Find where the given text appears and provide that cell's center as [X, Y] coordinate. 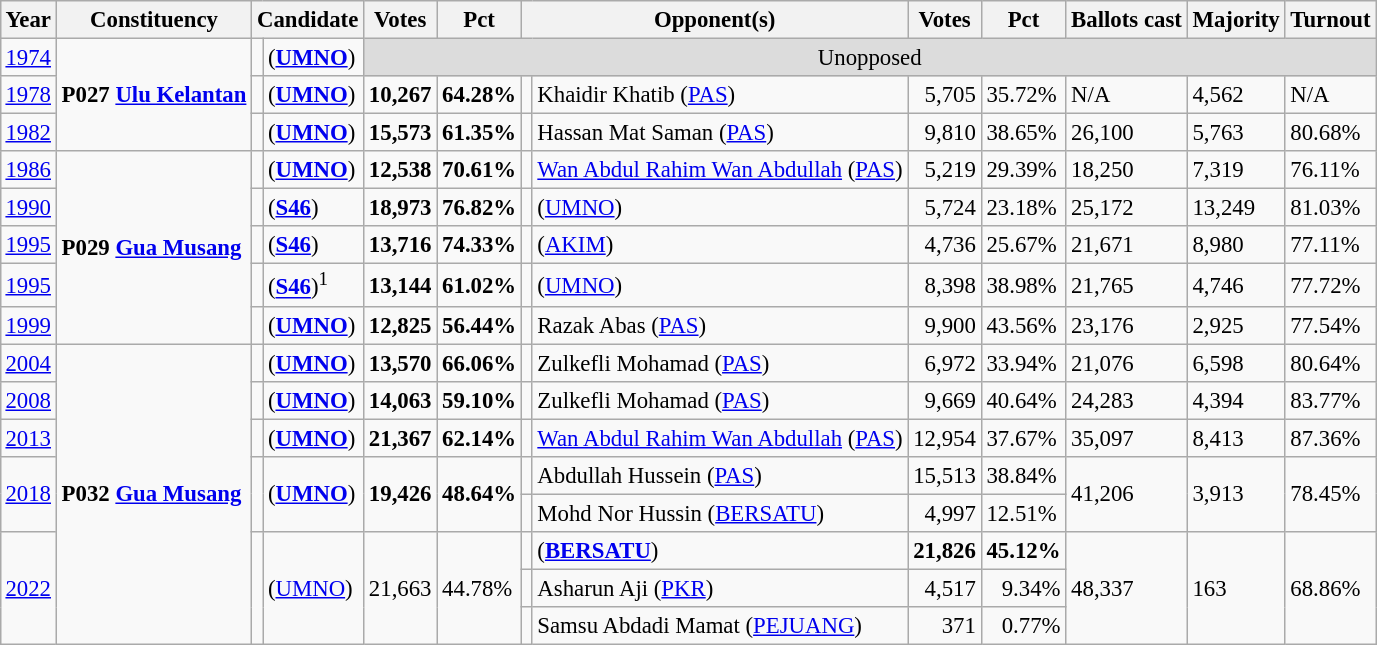
6,598 [1236, 363]
41,206 [1126, 494]
Year [28, 20]
4,997 [944, 513]
43.56% [1024, 325]
Unopposed [870, 57]
74.33% [480, 245]
12,538 [400, 170]
35.72% [1024, 95]
15,513 [944, 475]
76.82% [480, 208]
23,176 [1126, 325]
1978 [28, 95]
48,337 [1126, 588]
Abdullah Hussein (PAS) [720, 475]
6,972 [944, 363]
18,973 [400, 208]
12,825 [400, 325]
33.94% [1024, 363]
(BERSATU) [720, 551]
25,172 [1126, 208]
4,746 [1236, 285]
80.68% [1330, 133]
37.67% [1024, 438]
13,144 [400, 285]
13,716 [400, 245]
38.98% [1024, 285]
2018 [28, 494]
8,980 [1236, 245]
4,394 [1236, 400]
38.65% [1024, 133]
Khaidir Khatib (PAS) [720, 95]
Razak Abas (PAS) [720, 325]
8,413 [1236, 438]
Turnout [1330, 20]
P027 Ulu Kelantan [154, 94]
Mohd Nor Hussin (BERSATU) [720, 513]
77.11% [1330, 245]
87.36% [1330, 438]
1982 [28, 133]
Samsu Abdadi Mamat (PEJUANG) [720, 626]
44.78% [480, 588]
66.06% [480, 363]
13,249 [1236, 208]
77.72% [1330, 285]
1999 [28, 325]
7,319 [1236, 170]
45.12% [1024, 551]
68.86% [1330, 588]
21,765 [1126, 285]
21,076 [1126, 363]
18,250 [1126, 170]
371 [944, 626]
12,954 [944, 438]
12.51% [1024, 513]
83.77% [1330, 400]
5,219 [944, 170]
29.39% [1024, 170]
9,900 [944, 325]
9,669 [944, 400]
Hassan Mat Saman (PAS) [720, 133]
(AKIM) [720, 245]
1990 [28, 208]
61.02% [480, 285]
15,573 [400, 133]
21,826 [944, 551]
P032 Gua Musang [154, 494]
56.44% [480, 325]
78.45% [1330, 494]
48.64% [480, 494]
4,736 [944, 245]
21,671 [1126, 245]
40.64% [1024, 400]
77.54% [1330, 325]
62.14% [480, 438]
14,063 [400, 400]
10,267 [400, 95]
4,562 [1236, 95]
Asharun Aji (PKR) [720, 588]
Constituency [154, 20]
5,763 [1236, 133]
35,097 [1126, 438]
5,705 [944, 95]
59.10% [480, 400]
Opponent(s) [714, 20]
13,570 [400, 363]
4,517 [944, 588]
Majority [1236, 20]
2013 [28, 438]
2008 [28, 400]
8,398 [944, 285]
P029 Gua Musang [154, 248]
163 [1236, 588]
76.11% [1330, 170]
0.77% [1024, 626]
Candidate [308, 20]
Ballots cast [1126, 20]
1986 [28, 170]
61.35% [480, 133]
19,426 [400, 494]
21,367 [400, 438]
81.03% [1330, 208]
26,100 [1126, 133]
80.64% [1330, 363]
24,283 [1126, 400]
38.84% [1024, 475]
2,925 [1236, 325]
(S46)1 [314, 285]
25.67% [1024, 245]
23.18% [1024, 208]
9.34% [1024, 588]
21,663 [400, 588]
3,913 [1236, 494]
70.61% [480, 170]
2022 [28, 588]
64.28% [480, 95]
1974 [28, 57]
5,724 [944, 208]
9,810 [944, 133]
2004 [28, 363]
